Detect which cell encompasses the target text, then output its (x, y) center coordinate. 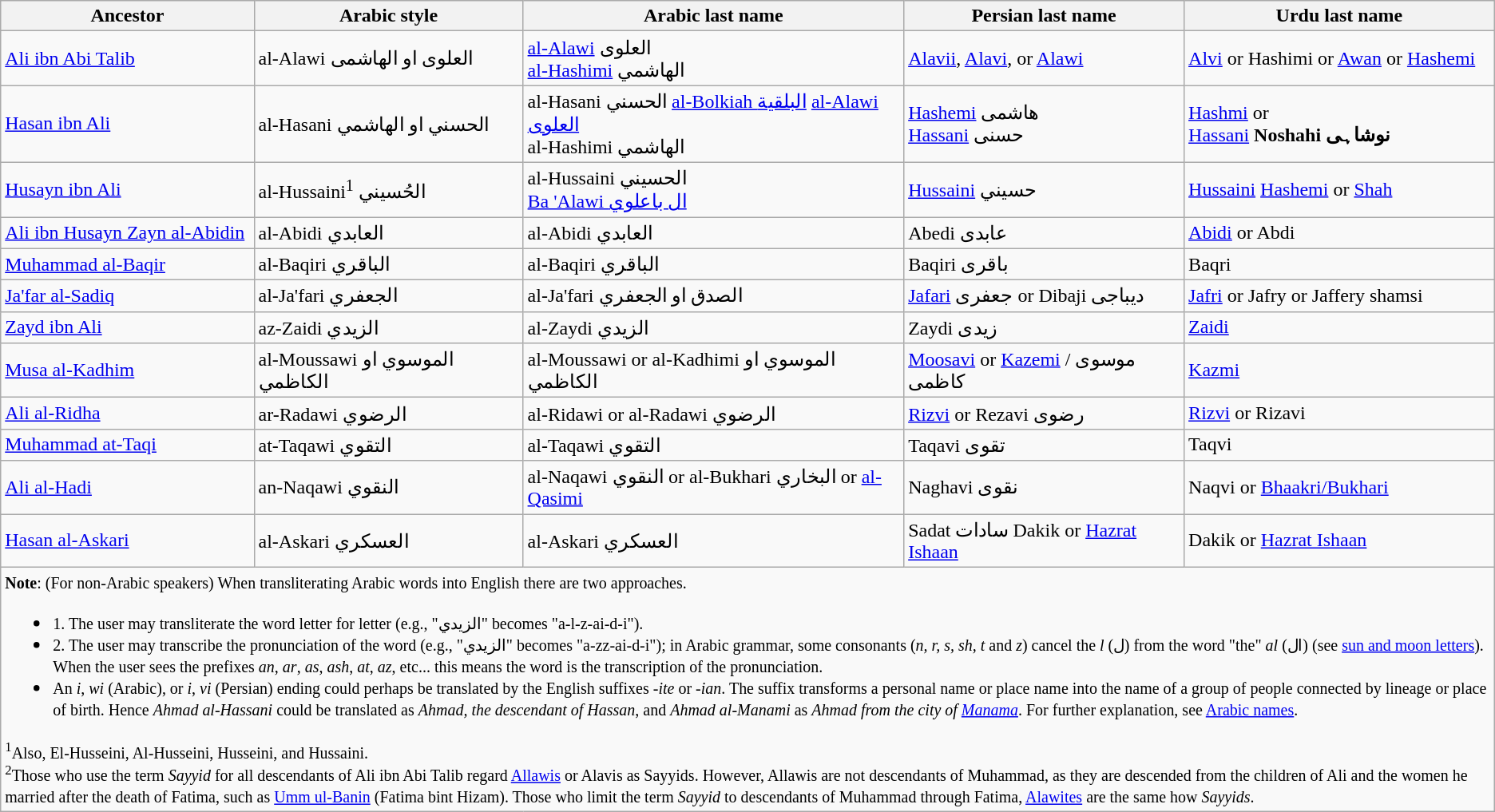
Hasan ibn Ali (128, 125)
Hussaini Hashemi or Shah (1340, 189)
Arabic style (388, 16)
Hasan al-Askari (128, 541)
al-Ja'fari الصدق او الجعفري (714, 296)
al-Ridawi or al-Radawi الرضوي (714, 414)
Taqvi (1340, 445)
Zayd ibn Ali (128, 327)
Musa al-Kadhim (128, 370)
Husayn ibn Ali (128, 189)
Ali al-Hadi (128, 487)
Arabic last name (714, 16)
al-Naqawi النقوي or al-Bukhari البخاري or al-Qasimi (714, 487)
Hussaini حسيني (1045, 189)
Hashmi orHassani Noshahi نوشاہی (1340, 125)
Abidi or Abdi (1340, 233)
al-Moussawi or al-Kadhimi الموسوي او الكاظمي (714, 370)
Zaidi (1340, 327)
Dakik or Hazrat Ishaan (1340, 541)
Ali al-Ridha (128, 414)
Alvi or Hashimi or Awan or Hashemi (1340, 58)
al-Hussaini الحسينيBa 'Alawi ال باعلوي (714, 189)
al-Alawi العلویal-Hashimi الهاشمي (714, 58)
Alavii, Alavi, or Alawi (1045, 58)
Jafri or Jafry or Jaffery shamsi (1340, 296)
Moosavi or Kazemi موسوى / کاظمى (1045, 370)
ar-Radawi الرضوي (388, 414)
al-Moussawi الموسوي او الكاظمي (388, 370)
Muhammad al-Baqir (128, 264)
Hashemi هاشمیHassani حسنى (1045, 125)
al-Hasani الحسني او الهاشمي (388, 125)
al-Zaydi الزيدي (714, 327)
Ancestor (128, 16)
Ali ibn Abi Talib (128, 58)
al-Alawi العلوی او الهاشمی (388, 58)
Rizvi or Rezavi رضوى (1045, 414)
an-Naqawi النقوي (388, 487)
Ali ibn Husayn Zayn al-Abidin (128, 233)
az-Zaidi الزيدي (388, 327)
Baqri (1340, 264)
Taqavi تقوى (1045, 445)
Naghavi نقوى (1045, 487)
al-Hasani الحسني al-Bolkiah البلقية al-Alawi العلویal-Hashimi الهاشمي (714, 125)
Rizvi or Rizavi (1340, 414)
al-Ja'fari الجعفري (388, 296)
Zaydi زیدی (1045, 327)
Sadat سادات Dakik or Hazrat Ishaan (1045, 541)
al-Hussaini1 الحُسيني (388, 189)
at-Taqawi التقوي (388, 445)
Ja'far al-Sadiq (128, 296)
al-Taqawi التقوي (714, 445)
Urdu last name (1340, 16)
Abedi عابدى (1045, 233)
Baqiri باقری (1045, 264)
Kazmi (1340, 370)
Jafari جعفرى or Dibaji دیباجی (1045, 296)
Muhammad at-Taqi (128, 445)
Naqvi or Bhaakri/Bukhari (1340, 487)
Persian last name (1045, 16)
